From the cell containing the given text, extract its center point as (x, y) coordinate. 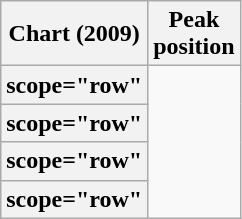
Chart (2009) (74, 34)
Peakposition (194, 34)
